Provide the [X, Y] coordinate of the cell's center where the given text is located.  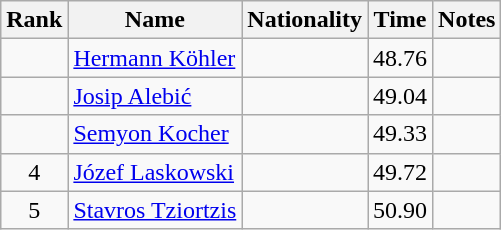
Name [155, 20]
4 [34, 172]
49.04 [400, 96]
50.90 [400, 210]
Semyon Kocher [155, 134]
Józef Laskowski [155, 172]
5 [34, 210]
Nationality [305, 20]
Josip Alebić [155, 96]
48.76 [400, 58]
Notes [467, 20]
Stavros Tziortzis [155, 210]
49.72 [400, 172]
Time [400, 20]
Hermann Köhler [155, 58]
Rank [34, 20]
49.33 [400, 134]
